Return [x, y] of the center of cell containing provided text 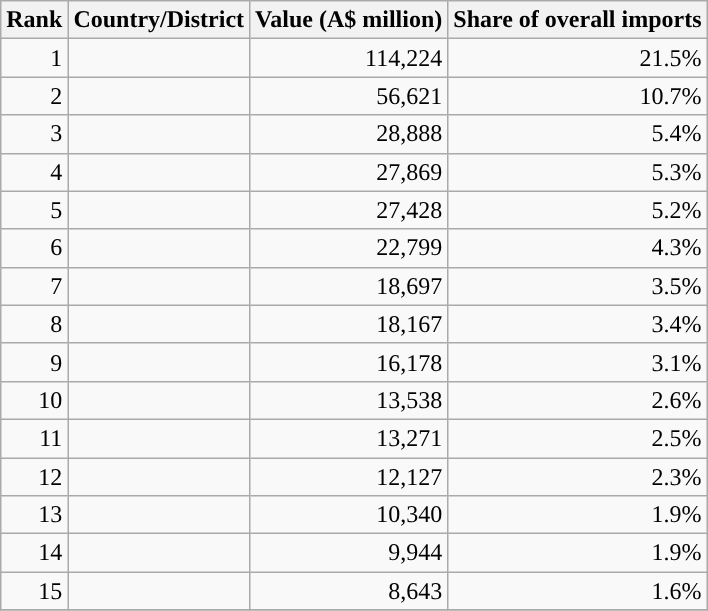
12,127 [349, 477]
5.4% [578, 134]
14 [34, 553]
16,178 [349, 362]
10,340 [349, 515]
27,869 [349, 172]
11 [34, 438]
1.6% [578, 591]
13,538 [349, 400]
1 [34, 58]
56,621 [349, 96]
8,643 [349, 591]
Share of overall imports [578, 20]
21.5% [578, 58]
Rank [34, 20]
7 [34, 286]
15 [34, 591]
8 [34, 324]
9,944 [349, 553]
2.3% [578, 477]
5.3% [578, 172]
12 [34, 477]
10.7% [578, 96]
22,799 [349, 248]
27,428 [349, 210]
3.4% [578, 324]
3.1% [578, 362]
18,167 [349, 324]
10 [34, 400]
18,697 [349, 286]
13,271 [349, 438]
5.2% [578, 210]
9 [34, 362]
2 [34, 96]
2.6% [578, 400]
4 [34, 172]
5 [34, 210]
4.3% [578, 248]
114,224 [349, 58]
2.5% [578, 438]
13 [34, 515]
3.5% [578, 286]
3 [34, 134]
6 [34, 248]
Country/District [159, 20]
Value (A$ million) [349, 20]
28,888 [349, 134]
